For the text-containing cell, return its midpoint in [x, y] coordinate format. 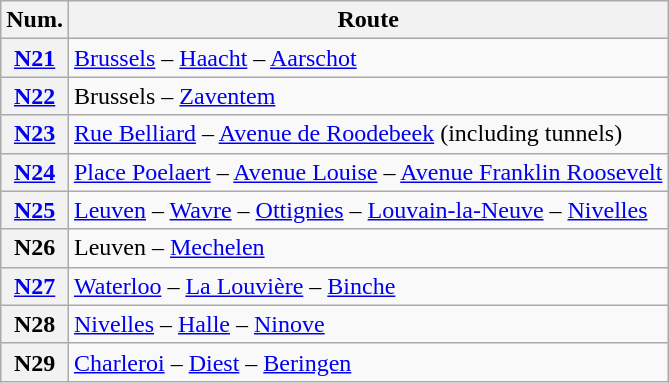
N25 [35, 210]
N23 [35, 134]
N27 [35, 286]
Leuven – Mechelen [368, 248]
N24 [35, 172]
N28 [35, 324]
Charleroi – Diest – Beringen [368, 362]
Leuven – Wavre – Ottignies – Louvain-la-Neuve – Nivelles [368, 210]
Brussels – Zaventem [368, 96]
Brussels – Haacht – Aarschot [368, 58]
Nivelles – Halle – Ninove [368, 324]
N26 [35, 248]
Rue Belliard – Avenue de Roodebeek (including tunnels) [368, 134]
Route [368, 20]
Waterloo – La Louvière – Binche [368, 286]
Place Poelaert – Avenue Louise – Avenue Franklin Roosevelt [368, 172]
N21 [35, 58]
N22 [35, 96]
Num. [35, 20]
N29 [35, 362]
